From the cell containing the given text, extract its center point as [X, Y] coordinate. 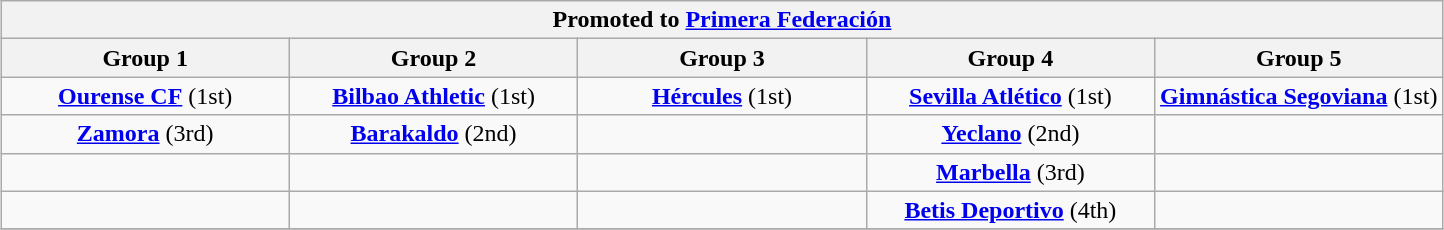
Zamora (3rd) [145, 134]
Promoted to Primera Federación [722, 20]
Ourense CF (1st) [145, 96]
Group 2 [433, 58]
Betis Deportivo (4th) [1010, 210]
Barakaldo (2nd) [433, 134]
Yeclano (2nd) [1010, 134]
Group 5 [1299, 58]
Group 4 [1010, 58]
Group 3 [722, 58]
Bilbao Athletic (1st) [433, 96]
Sevilla Atlético (1st) [1010, 96]
Group 1 [145, 58]
Marbella (3rd) [1010, 172]
Gimnástica Segoviana (1st) [1299, 96]
Hércules (1st) [722, 96]
